Pinpoint the cell where the given text exists, returning its (X, Y) midpoint coordinate. 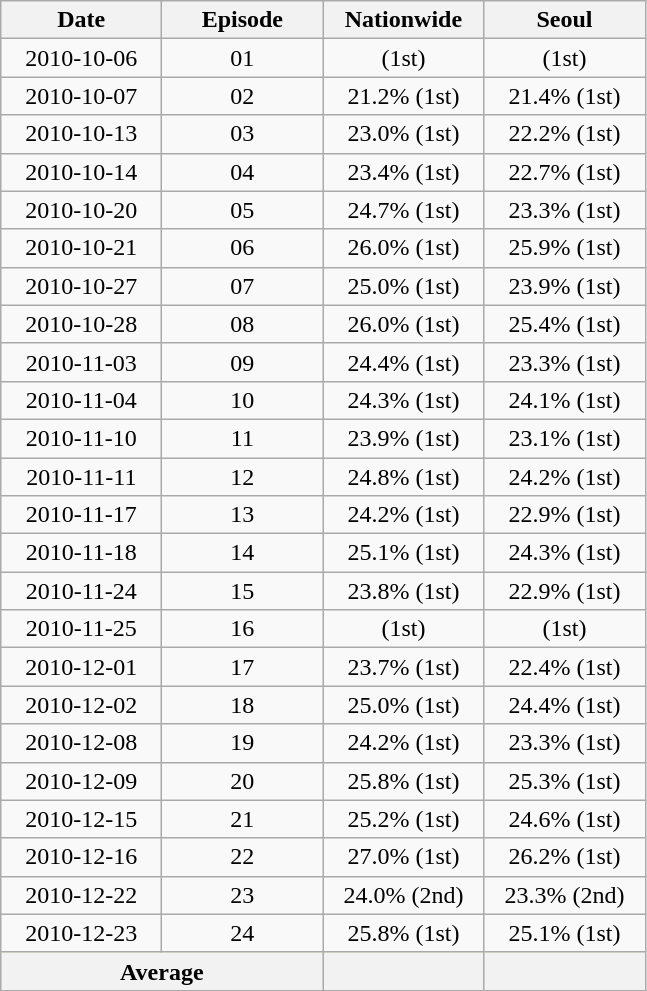
27.0% (1st) (404, 857)
24.6% (1st) (564, 819)
2010-11-11 (82, 477)
2010-10-13 (82, 134)
25.2% (1st) (404, 819)
2010-12-22 (82, 895)
18 (242, 705)
2010-12-09 (82, 781)
22 (242, 857)
25.9% (1st) (564, 248)
2010-12-23 (82, 933)
24 (242, 933)
2010-11-24 (82, 591)
2010-10-27 (82, 286)
2010-11-03 (82, 362)
Date (82, 20)
23.1% (1st) (564, 438)
24.8% (1st) (404, 477)
24.1% (1st) (564, 400)
15 (242, 591)
09 (242, 362)
2010-10-20 (82, 210)
23 (242, 895)
14 (242, 553)
11 (242, 438)
25.4% (1st) (564, 324)
24.0% (2nd) (404, 895)
16 (242, 629)
23.4% (1st) (404, 172)
05 (242, 210)
12 (242, 477)
26.2% (1st) (564, 857)
17 (242, 667)
Average (162, 971)
2010-12-08 (82, 743)
2010-12-01 (82, 667)
2010-12-15 (82, 819)
22.2% (1st) (564, 134)
23.8% (1st) (404, 591)
2010-10-06 (82, 58)
08 (242, 324)
Seoul (564, 20)
24.7% (1st) (404, 210)
2010-12-16 (82, 857)
04 (242, 172)
2010-11-10 (82, 438)
20 (242, 781)
2010-10-07 (82, 96)
2010-10-28 (82, 324)
Episode (242, 20)
2010-10-14 (82, 172)
2010-11-18 (82, 553)
2010-11-25 (82, 629)
13 (242, 515)
2010-11-17 (82, 515)
25.3% (1st) (564, 781)
22.4% (1st) (564, 667)
21.2% (1st) (404, 96)
21.4% (1st) (564, 96)
2010-12-02 (82, 705)
07 (242, 286)
06 (242, 248)
02 (242, 96)
22.7% (1st) (564, 172)
2010-11-04 (82, 400)
Nationwide (404, 20)
23.7% (1st) (404, 667)
19 (242, 743)
21 (242, 819)
10 (242, 400)
01 (242, 58)
23.3% (2nd) (564, 895)
03 (242, 134)
2010-10-21 (82, 248)
23.0% (1st) (404, 134)
